For the text-containing cell, return its midpoint in (X, Y) coordinate format. 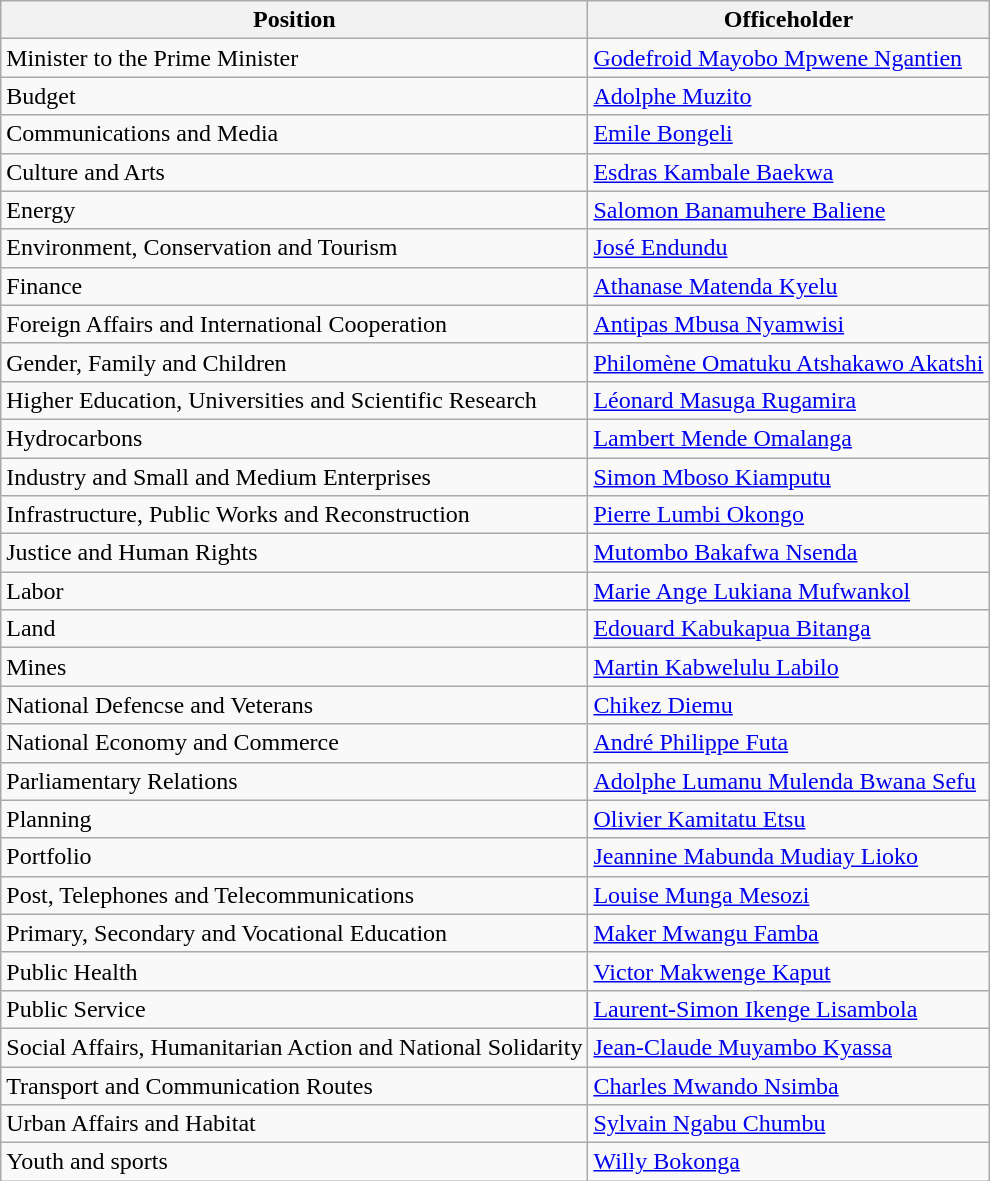
Mines (294, 667)
Minister to the Prime Minister (294, 58)
Position (294, 20)
Justice and Human Rights (294, 553)
Budget (294, 96)
Public Service (294, 1009)
Martin Kabwelulu Labilo (788, 667)
Higher Education, Universities and Scientific Research (294, 400)
Energy (294, 210)
Hydrocarbons (294, 438)
Sylvain Ngabu Chumbu (788, 1124)
Olivier Kamitatu Etsu (788, 819)
Mutombo Bakafwa Nsenda (788, 553)
National Economy and Commerce (294, 743)
Philomène Omatuku Atshakawo Akatshi (788, 362)
Jeannine Mabunda Mudiay Lioko (788, 857)
Post, Telephones and Telecommunications (294, 895)
Emile Bongeli (788, 134)
Louise Munga Mesozi (788, 895)
Adolphe Muzito (788, 96)
Pierre Lumbi Okongo (788, 515)
Charles Mwando Nsimba (788, 1085)
Simon Mboso Kiamputu (788, 477)
Godefroid Mayobo Mpwene Ngantien (788, 58)
Salomon Banamuhere Baliene (788, 210)
Environment, Conservation and Tourism (294, 248)
André Philippe Futa (788, 743)
Infrastructure, Public Works and Reconstruction (294, 515)
Primary, Secondary and Vocational Education (294, 933)
Social Affairs, Humanitarian Action and National Solidarity (294, 1047)
José Endundu (788, 248)
Antipas Mbusa Nyamwisi (788, 324)
Finance (294, 286)
Marie Ange Lukiana Mufwankol (788, 591)
Laurent-Simon Ikenge Lisambola (788, 1009)
Gender, Family and Children (294, 362)
Victor Makwenge Kaput (788, 971)
Léonard Masuga Rugamira (788, 400)
Edouard Kabukapua Bitanga (788, 629)
Urban Affairs and Habitat (294, 1124)
Athanase Matenda Kyelu (788, 286)
Jean-Claude Muyambo Kyassa (788, 1047)
Public Health (294, 971)
Transport and Communication Routes (294, 1085)
Officeholder (788, 20)
Adolphe Lumanu Mulenda Bwana Sefu (788, 781)
Culture and Arts (294, 172)
Labor (294, 591)
National Defencse and Veterans (294, 705)
Planning (294, 819)
Industry and Small and Medium Enterprises (294, 477)
Chikez Diemu (788, 705)
Portfolio (294, 857)
Maker Mwangu Famba (788, 933)
Foreign Affairs and International Cooperation (294, 324)
Lambert Mende Omalanga (788, 438)
Land (294, 629)
Esdras Kambale Baekwa (788, 172)
Willy Bokonga (788, 1162)
Youth and sports (294, 1162)
Parliamentary Relations (294, 781)
Communications and Media (294, 134)
